Return the (x, y) coordinate for the center point of the cell that contains the specified text.  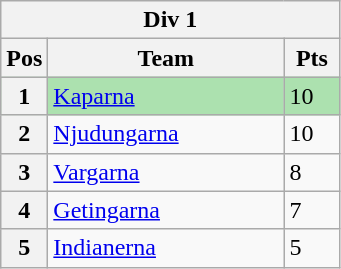
8 (312, 172)
Pts (312, 58)
Indianerna (166, 248)
2 (24, 134)
Njudungarna (166, 134)
Vargarna (166, 172)
Getingarna (166, 210)
Div 1 (170, 20)
7 (312, 210)
3 (24, 172)
Kaparna (166, 96)
Team (166, 58)
4 (24, 210)
Pos (24, 58)
1 (24, 96)
